Return the (X, Y) coordinate for the center point of the cell that contains the specified text.  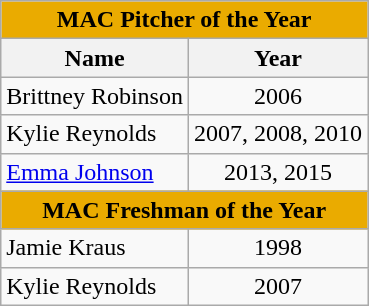
Name (95, 58)
Jamie Kraus (95, 248)
Year (278, 58)
1998 (278, 248)
Brittney Robinson (95, 96)
2006 (278, 96)
2007, 2008, 2010 (278, 134)
2013, 2015 (278, 172)
Emma Johnson (95, 172)
MAC Pitcher of the Year (184, 20)
MAC Freshman of the Year (184, 210)
2007 (278, 286)
